Search for the cell housing the specified text and yield its [x, y] center coordinate. 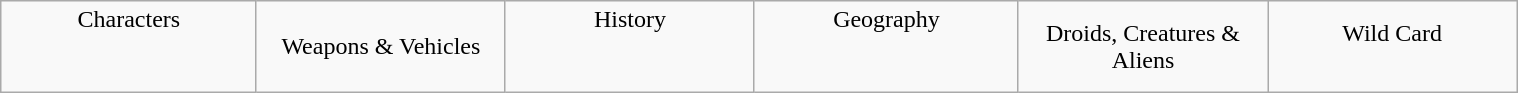
Droids, Creatures & Aliens [1142, 47]
Geography [886, 47]
Weapons & Vehicles [380, 47]
Characters [128, 47]
History [630, 47]
Wild Card [1392, 47]
